Return the [x, y] coordinate for the center point of the cell that contains the specified text.  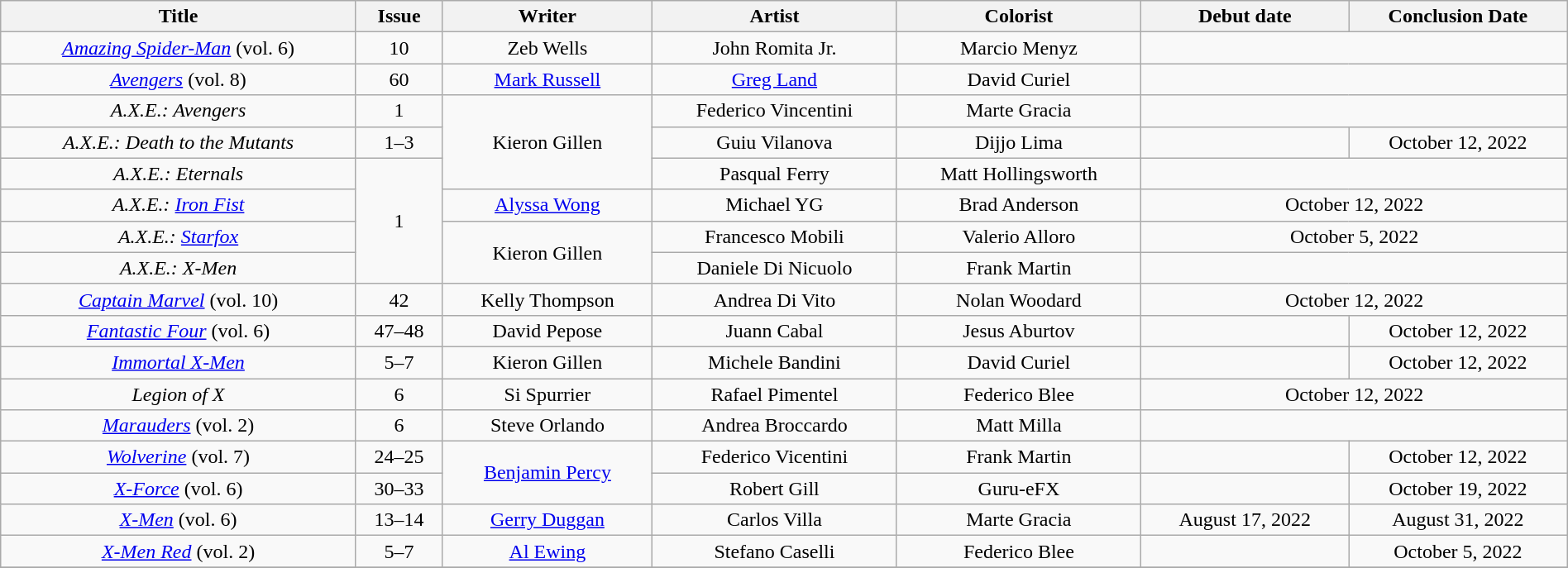
Fantastic Four (vol. 6) [179, 331]
42 [399, 299]
1–3 [399, 142]
Al Ewing [547, 551]
Debut date [1245, 17]
10 [399, 48]
Stefano Caselli [774, 551]
October 19, 2022 [1459, 489]
Marcio Menyz [1019, 48]
Mark Russell [547, 79]
A.X.E.: Starfox [179, 236]
A.X.E.: Avengers [179, 111]
Jesus Aburtov [1019, 331]
A.X.E.: X-Men [179, 268]
John Romita Jr. [774, 48]
Title [179, 17]
Zeb Wells [547, 48]
60 [399, 79]
Legion of X [179, 394]
Michael YG [774, 205]
Matt Hollingsworth [1019, 174]
X-Force (vol. 6) [179, 489]
Kelly Thompson [547, 299]
August 17, 2022 [1245, 520]
Writer [547, 17]
Artist [774, 17]
Matt Milla [1019, 426]
Brad Anderson [1019, 205]
30–33 [399, 489]
13–14 [399, 520]
Federico Vincentini [774, 111]
Marauders (vol. 2) [179, 426]
X-Men Red (vol. 2) [179, 551]
Carlos Villa [774, 520]
Avengers (vol. 8) [179, 79]
Francesco Mobili [774, 236]
Amazing Spider-Man (vol. 6) [179, 48]
Alyssa Wong [547, 205]
Issue [399, 17]
Andrea Broccardo [774, 426]
Robert Gill [774, 489]
24–25 [399, 457]
August 31, 2022 [1459, 520]
A.X.E.: Eternals [179, 174]
A.X.E.: Iron Fist [179, 205]
Immortal X-Men [179, 362]
Nolan Woodard [1019, 299]
Juann Cabal [774, 331]
A.X.E.: Death to the Mutants [179, 142]
Steve Orlando [547, 426]
X-Men (vol. 6) [179, 520]
Gerry Duggan [547, 520]
Valerio Alloro [1019, 236]
Wolverine (vol. 7) [179, 457]
Dijjo Lima [1019, 142]
Andrea Di Vito [774, 299]
Rafael Pimentel [774, 394]
Guiu Vilanova [774, 142]
Colorist [1019, 17]
Si Spurrier [547, 394]
Federico Vicentini [774, 457]
Guru-eFX [1019, 489]
Conclusion Date [1459, 17]
Greg Land [774, 79]
Michele Bandini [774, 362]
Captain Marvel (vol. 10) [179, 299]
Pasqual Ferry [774, 174]
Benjamin Percy [547, 473]
47–48 [399, 331]
David Pepose [547, 331]
Daniele Di Nicuolo [774, 268]
